Detect which cell encompasses the target text, then output its [X, Y] center coordinate. 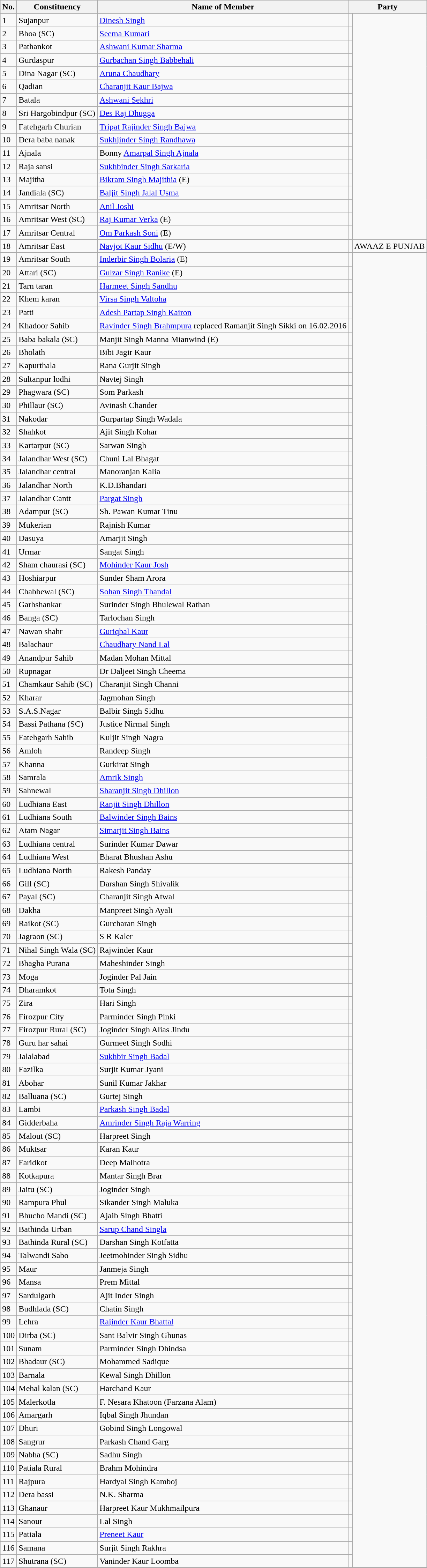
37 [8, 498]
43 [8, 578]
52 [8, 698]
Preneet Kaur [223, 1534]
4 [8, 60]
Ajit Singh Kohar [223, 432]
Seema Kumari [223, 34]
Hoshiarpur [57, 578]
77 [8, 1030]
Muktsar [57, 1149]
11 [8, 153]
94 [8, 1256]
Dharamkot [57, 990]
Nihal Singh Wala (SC) [57, 950]
28 [8, 379]
Budhlada (SC) [57, 1309]
Qadian [57, 87]
Sukhbinder Singh Sarkaria [223, 166]
75 [8, 1003]
Gulzar Singh Ranike (E) [223, 273]
Jandiala (SC) [57, 193]
Bhucho Mandi (SC) [57, 1216]
Fatehgarh Churian [57, 126]
Joginder Singh Alias Jindu [223, 1030]
Balluana (SC) [57, 1096]
100 [8, 1335]
25 [8, 339]
Manpreet Singh Ayali [223, 910]
104 [8, 1388]
67 [8, 897]
Rajpura [57, 1481]
29 [8, 392]
84 [8, 1123]
Parkash Chand Garg [223, 1442]
Firozpur Rural (SC) [57, 1030]
Party [388, 7]
Gurdaspur [57, 60]
49 [8, 658]
Bonny Amarpal Singh Ajnala [223, 153]
Rupnagar [57, 671]
112 [8, 1495]
Chamkaur Sahib (SC) [57, 684]
Sukhbir Singh Badal [223, 1056]
90 [8, 1202]
Khadoor Sahib [57, 326]
44 [8, 592]
Garhshankar [57, 605]
Surjit Kumar Jyani [223, 1070]
Ludhiana South [57, 817]
K.D.Bhandari [223, 485]
Jagraon (SC) [57, 937]
13 [8, 180]
Des Raj Dhugga [223, 113]
Constituency [57, 7]
101 [8, 1348]
Harpreet Kaur Mukhmailpura [223, 1508]
Jalandhar North [57, 485]
6 [8, 87]
Rajinder Kaur Bhattal [223, 1322]
Nawan shahr [57, 631]
8 [8, 113]
114 [8, 1521]
Sri Hargobindpur (SC) [57, 113]
Karan Kaur [223, 1149]
Parminder Singh Dhindsa [223, 1348]
86 [8, 1149]
Jeetmohinder Singh Sidhu [223, 1256]
7 [8, 100]
Phillaur (SC) [57, 406]
26 [8, 352]
91 [8, 1216]
Patti [57, 312]
Bathinda Urban [57, 1229]
Gobind Singh Longowal [223, 1428]
Dhuri [57, 1428]
Shutrana (SC) [57, 1561]
61 [8, 817]
Faridkot [57, 1162]
Bholath [57, 352]
Surinder Kumar Dawar [223, 844]
Virsa Singh Valtoha [223, 299]
Dera baba nanak [57, 140]
107 [8, 1428]
Janmeja Singh [223, 1269]
Ludhiana North [57, 870]
51 [8, 684]
Dera bassi [57, 1495]
Mohinder Kaur Josh [223, 565]
50 [8, 671]
106 [8, 1415]
Zira [57, 1003]
59 [8, 790]
10 [8, 140]
Charanjit Kaur Bajwa [223, 87]
21 [8, 286]
105 [8, 1402]
85 [8, 1136]
Madan Mohan Mittal [223, 658]
38 [8, 512]
Darshan Singh Shivalik [223, 884]
Mohammed Sadique [223, 1362]
Jagmohan Singh [223, 698]
Gurpartap Singh Wadala [223, 419]
Jalalabad [57, 1056]
Rana Gurjit Singh [223, 365]
Harchand Kaur [223, 1388]
Name of Member [223, 7]
1 [8, 20]
17 [8, 233]
Ajaib Singh Bhatti [223, 1216]
Mantar Singh Brar [223, 1176]
88 [8, 1176]
Tarlochan Singh [223, 618]
Ranjit Singh Dhillon [223, 804]
Ludhiana East [57, 804]
Gurcharan Singh [223, 923]
Samana [57, 1548]
Manoranjan Kalia [223, 472]
Rajnish Kumar [223, 525]
5 [8, 73]
Tarn taran [57, 286]
Aruna Chaudhary [223, 73]
Gill (SC) [57, 884]
Mansa [57, 1282]
81 [8, 1083]
Amritsar East [57, 246]
Sham chaurasi (SC) [57, 565]
3 [8, 47]
Urmar [57, 551]
Manjit Singh Manna Mianwind (E) [223, 339]
Dirba (SC) [57, 1335]
74 [8, 990]
Sangrur [57, 1442]
113 [8, 1508]
53 [8, 711]
Sant Balvir Singh Ghunas [223, 1335]
Brahm Mohindra [223, 1468]
Patiala Rural [57, 1468]
Amritsar South [57, 259]
Ghanaur [57, 1508]
Malerkotla [57, 1402]
Sunil Kumar Jakhar [223, 1083]
Anil Joshi [223, 206]
Fatehgarh Sahib [57, 737]
58 [8, 777]
78 [8, 1043]
Sultanpur lodhi [57, 379]
Guru har sahai [57, 1043]
63 [8, 844]
Adampur (SC) [57, 512]
22 [8, 299]
Bhoa (SC) [57, 34]
16 [8, 220]
Jaitu (SC) [57, 1189]
Parkash Singh Badal [223, 1109]
Banga (SC) [57, 618]
66 [8, 884]
Iqbal Singh Jhundan [223, 1415]
Baljit Singh Jalal Usma [223, 193]
Vaninder Kaur Loomba [223, 1561]
Bathinda Rural (SC) [57, 1242]
117 [8, 1561]
Gidderbaha [57, 1123]
Hardyal Singh Kamboj [223, 1481]
Ajnala [57, 153]
71 [8, 950]
69 [8, 923]
Malout (SC) [57, 1136]
109 [8, 1455]
Surjit Singh Rakhra [223, 1548]
Amrik Singh [223, 777]
Gurkirat Singh [223, 764]
No. [8, 7]
Bhagha Purana [57, 963]
80 [8, 1070]
Som Parkash [223, 392]
Mehal kalan (SC) [57, 1388]
Balbir Singh Sidhu [223, 711]
39 [8, 525]
33 [8, 445]
Amarjit Singh [223, 538]
93 [8, 1242]
N.K. Sharma [223, 1495]
Rajwinder Kaur [223, 950]
Nabha (SC) [57, 1455]
AWAAZ E PUNJAB [389, 246]
Navjot Kaur Sidhu (E/W) [223, 246]
Ajit Inder Singh [223, 1295]
S.A.S.Nagar [57, 711]
Hari Singh [223, 1003]
Simarjit Singh Bains [223, 831]
Avinash Chander [223, 406]
40 [8, 538]
Om Parkash Soni (E) [223, 233]
Bhadaur (SC) [57, 1362]
115 [8, 1534]
Pargat Singh [223, 498]
Raj Kumar Verka (E) [223, 220]
Raja sansi [57, 166]
31 [8, 419]
Gurmeet Singh Sodhi [223, 1043]
96 [8, 1282]
Sarwan Singh [223, 445]
Balachaur [57, 645]
76 [8, 1017]
Moga [57, 976]
Phagwara (SC) [57, 392]
Samrala [57, 777]
56 [8, 751]
41 [8, 551]
Amritsar West (SC) [57, 220]
Joginder Singh [223, 1189]
Sunder Sham Arora [223, 578]
98 [8, 1309]
Bibi Jagir Kaur [223, 352]
Maur [57, 1269]
Harmeet Singh Sandhu [223, 286]
Rampura Phul [57, 1202]
Adesh Partap Singh Kairon [223, 312]
24 [8, 326]
F. Nesara Khatoon (Farzana Alam) [223, 1402]
Jalandhar central [57, 472]
Amritsar Central [57, 233]
Sanour [57, 1521]
Tripat Rajinder Singh Bajwa [223, 126]
Amargarh [57, 1415]
Ludhiana central [57, 844]
18 [8, 246]
Barnala [57, 1375]
Inderbir Singh Bolaria (E) [223, 259]
99 [8, 1322]
Justice Nirmal Singh [223, 724]
23 [8, 312]
Deep Malhotra [223, 1162]
Khem karan [57, 299]
Sadhu Singh [223, 1455]
68 [8, 910]
34 [8, 459]
Gurtej Singh [223, 1096]
Raikot (SC) [57, 923]
111 [8, 1481]
70 [8, 937]
Navtej Singh [223, 379]
Kharar [57, 698]
20 [8, 273]
Sukhjinder Singh Randhawa [223, 140]
Joginder Pal Jain [223, 976]
108 [8, 1442]
Fazilka [57, 1070]
Talwandi Sabo [57, 1256]
Amritsar North [57, 206]
12 [8, 166]
Firozpur City [57, 1017]
Lehra [57, 1322]
Charanjit Singh Atwal [223, 897]
64 [8, 857]
Mukerian [57, 525]
Kartarpur (SC) [57, 445]
72 [8, 963]
79 [8, 1056]
Dasuya [57, 538]
Abohar [57, 1083]
60 [8, 804]
Baba bakala (SC) [57, 339]
110 [8, 1468]
Attari (SC) [57, 273]
Sujanpur [57, 20]
Surinder Singh Bhulewal Rathan [223, 605]
9 [8, 126]
83 [8, 1109]
Pathankot [57, 47]
55 [8, 737]
102 [8, 1362]
Jalandhar West (SC) [57, 459]
Balwinder Singh Bains [223, 817]
Guriqbal Kaur [223, 631]
48 [8, 645]
Charanjit Singh Channi [223, 684]
45 [8, 605]
Nakodar [57, 419]
Sarup Chand Singla [223, 1229]
Dakha [57, 910]
Tota Singh [223, 990]
Maheshinder Singh [223, 963]
65 [8, 870]
Sohan Singh Thandal [223, 592]
Khanna [57, 764]
Darshan Singh Kotfatta [223, 1242]
Bharat Bhushan Ashu [223, 857]
Lambi [57, 1109]
47 [8, 631]
Ashwani Sekhri [223, 100]
46 [8, 618]
32 [8, 432]
Jalandhar Cantt [57, 498]
42 [8, 565]
2 [8, 34]
36 [8, 485]
Sh. Pawan Kumar Tinu [223, 512]
Shahkot [57, 432]
Randeep Singh [223, 751]
15 [8, 206]
Patiala [57, 1534]
Batala [57, 100]
Harpreet Singh [223, 1136]
87 [8, 1162]
Ashwani Kumar Sharma [223, 47]
Kewal Singh Dhillon [223, 1375]
82 [8, 1096]
Amloh [57, 751]
Bikram Singh Majithia (E) [223, 180]
14 [8, 193]
19 [8, 259]
Bassi Pathana (SC) [57, 724]
103 [8, 1375]
54 [8, 724]
Prem Mittal [223, 1282]
Lal Singh [223, 1521]
97 [8, 1295]
73 [8, 976]
Dr Daljeet Singh Cheema [223, 671]
35 [8, 472]
Kotkapura [57, 1176]
Dina Nagar (SC) [57, 73]
Chaudhary Nand Lal [223, 645]
Sunam [57, 1348]
Kuljit Singh Nagra [223, 737]
Chuni Lal Bhagat [223, 459]
Sangat Singh [223, 551]
Parminder Singh Pinki [223, 1017]
27 [8, 365]
Gurbachan Singh Babbehali [223, 60]
Chatin Singh [223, 1309]
S R Kaler [223, 937]
30 [8, 406]
Kapurthala [57, 365]
89 [8, 1189]
Majitha [57, 180]
95 [8, 1269]
Payal (SC) [57, 897]
Anandpur Sahib [57, 658]
Amrinder Singh Raja Warring [223, 1123]
92 [8, 1229]
Ravinder Singh Brahmpura replaced Ramanjit Singh Sikki on 16.02.2016 [223, 326]
Sahnewal [57, 790]
116 [8, 1548]
Rakesh Panday [223, 870]
Sikander Singh Maluka [223, 1202]
Sharanjit Singh Dhillon [223, 790]
Atam Nagar [57, 831]
Dinesh Singh [223, 20]
Ludhiana West [57, 857]
62 [8, 831]
Chabbewal (SC) [57, 592]
Sardulgarh [57, 1295]
57 [8, 764]
